From the cell containing the given text, extract its center point as [X, Y] coordinate. 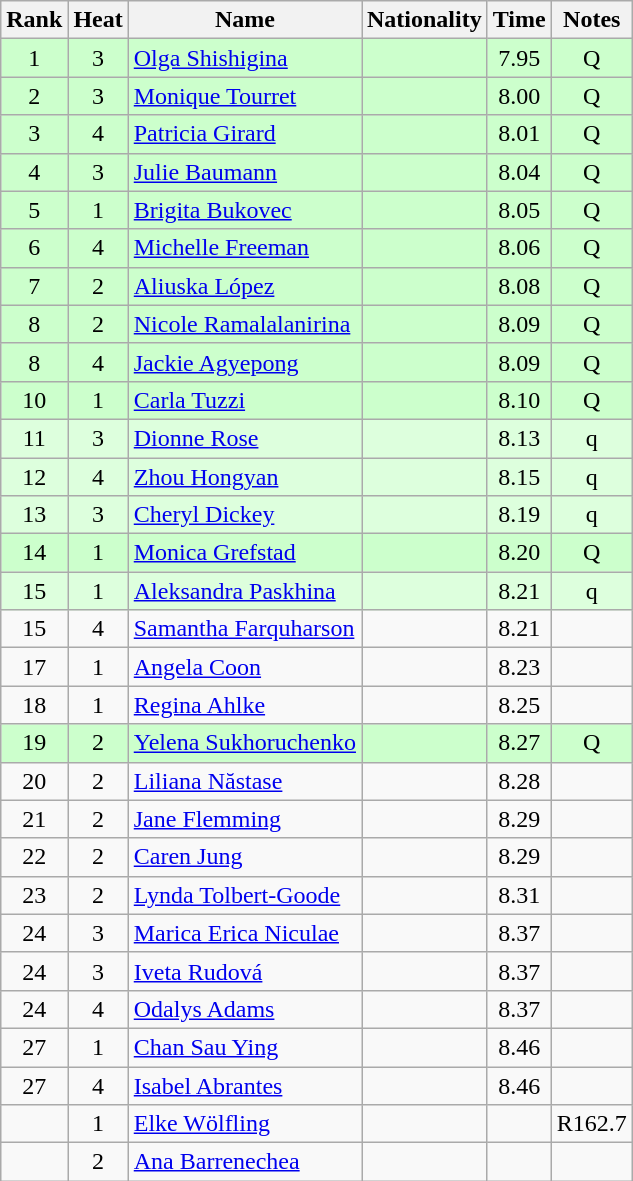
Caren Jung [244, 857]
18 [34, 705]
Elke Wölfling [244, 1124]
14 [34, 553]
8.23 [519, 667]
Rank [34, 20]
8.01 [519, 134]
Samantha Farquharson [244, 629]
Iveta Rudová [244, 971]
8.06 [519, 248]
20 [34, 781]
8.10 [519, 400]
Patricia Girard [244, 134]
Lynda Tolbert-Goode [244, 895]
Monique Tourret [244, 96]
Notes [592, 20]
Aleksandra Paskhina [244, 591]
8.19 [519, 515]
17 [34, 667]
Zhou Hongyan [244, 477]
Regina Ahlke [244, 705]
Name [244, 20]
R162.7 [592, 1124]
5 [34, 210]
8.04 [519, 172]
Carla Tuzzi [244, 400]
Liliana Năstase [244, 781]
10 [34, 400]
Heat [98, 20]
8.28 [519, 781]
Cheryl Dickey [244, 515]
8.31 [519, 895]
19 [34, 743]
Yelena Sukhoruchenko [244, 743]
Aliuska López [244, 286]
Marica Erica Niculae [244, 933]
21 [34, 819]
Time [519, 20]
7 [34, 286]
11 [34, 438]
22 [34, 857]
Dionne Rose [244, 438]
Olga Shishigina [244, 58]
8.27 [519, 743]
Nicole Ramalalanirina [244, 324]
6 [34, 248]
23 [34, 895]
8.20 [519, 553]
Ana Barrenechea [244, 1162]
8.05 [519, 210]
Jackie Agyepong [244, 362]
Odalys Adams [244, 1009]
Michelle Freeman [244, 248]
Jane Flemming [244, 819]
Isabel Abrantes [244, 1085]
Brigita Bukovec [244, 210]
8.13 [519, 438]
13 [34, 515]
Angela Coon [244, 667]
8.00 [519, 96]
7.95 [519, 58]
8.25 [519, 705]
Monica Grefstad [244, 553]
8.08 [519, 286]
Chan Sau Ying [244, 1047]
Nationality [425, 20]
8.15 [519, 477]
Julie Baumann [244, 172]
12 [34, 477]
